Identify which cell holds the provided text, then report its [X, Y] central coordinate. 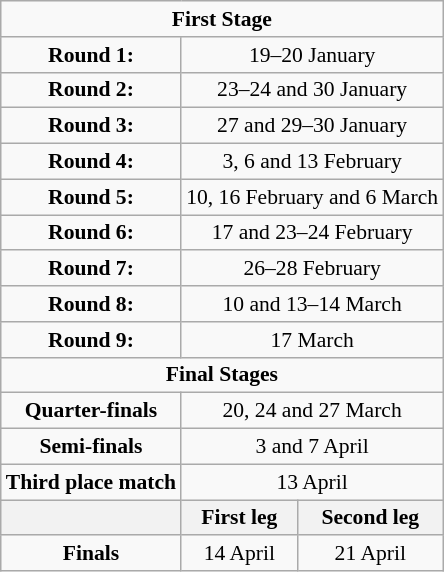
14 April [239, 554]
26–28 February [312, 269]
Final Stages [222, 375]
17 and 23–24 February [312, 233]
Round 3: [91, 126]
3 and 7 April [312, 447]
13 April [312, 482]
Round 9: [91, 340]
Round 4: [91, 162]
3, 6 and 13 February [312, 162]
10, 16 February and 6 March [312, 197]
First leg [239, 518]
Quarter-finals [91, 411]
Round 5: [91, 197]
Second leg [371, 518]
21 April [371, 554]
Round 2: [91, 90]
Round 1: [91, 55]
Round 7: [91, 269]
17 March [312, 340]
Round 8: [91, 304]
Semi-finals [91, 447]
20, 24 and 27 March [312, 411]
First Stage [222, 19]
27 and 29–30 January [312, 126]
23–24 and 30 January [312, 90]
10 and 13–14 March [312, 304]
Third place match [91, 482]
Finals [91, 554]
Round 6: [91, 233]
19–20 January [312, 55]
